Return [X, Y] of the center of cell containing provided text 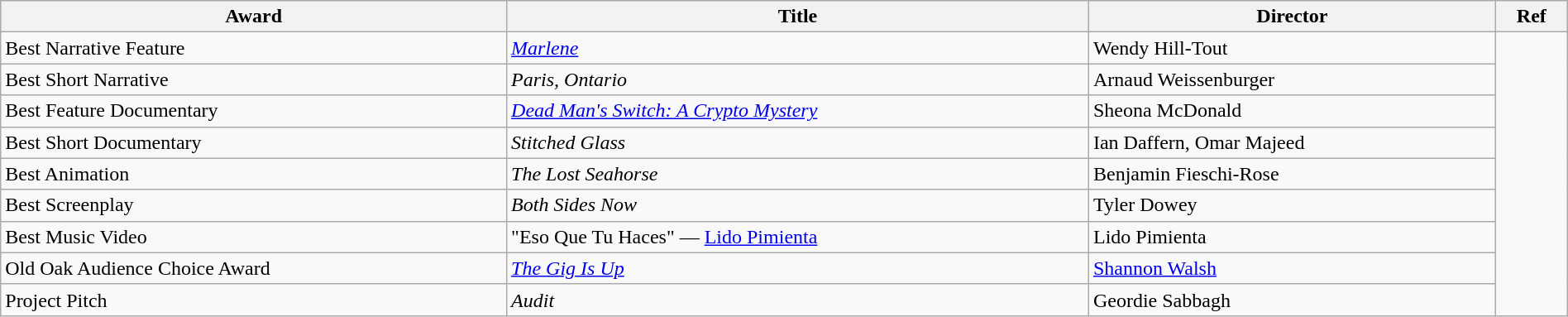
The Gig Is Up [798, 268]
Shannon Walsh [1292, 268]
Arnaud Weissenburger [1292, 79]
Tyler Dowey [1292, 205]
Lido Pimienta [1292, 237]
Award [254, 17]
Best Music Video [254, 237]
The Lost Seahorse [798, 174]
Geordie Sabbagh [1292, 300]
Title [798, 17]
Marlene [798, 48]
Dead Man's Switch: A Crypto Mystery [798, 111]
Director [1292, 17]
Best Screenplay [254, 205]
Best Narrative Feature [254, 48]
Both Sides Now [798, 205]
Wendy Hill-Tout [1292, 48]
Project Pitch [254, 300]
Best Short Documentary [254, 142]
Paris, Ontario [798, 79]
"Eso Que Tu Haces" — Lido Pimienta [798, 237]
Old Oak Audience Choice Award [254, 268]
Ian Daffern, Omar Majeed [1292, 142]
Audit [798, 300]
Best Short Narrative [254, 79]
Benjamin Fieschi-Rose [1292, 174]
Stitched Glass [798, 142]
Best Feature Documentary [254, 111]
Sheona McDonald [1292, 111]
Best Animation [254, 174]
Ref [1532, 17]
